Return (x, y) of the center of cell containing provided text 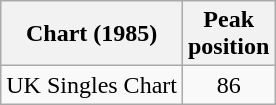
Peakposition (228, 34)
86 (228, 85)
Chart (1985) (92, 34)
UK Singles Chart (92, 85)
